Search for the cell housing the specified text and yield its [x, y] center coordinate. 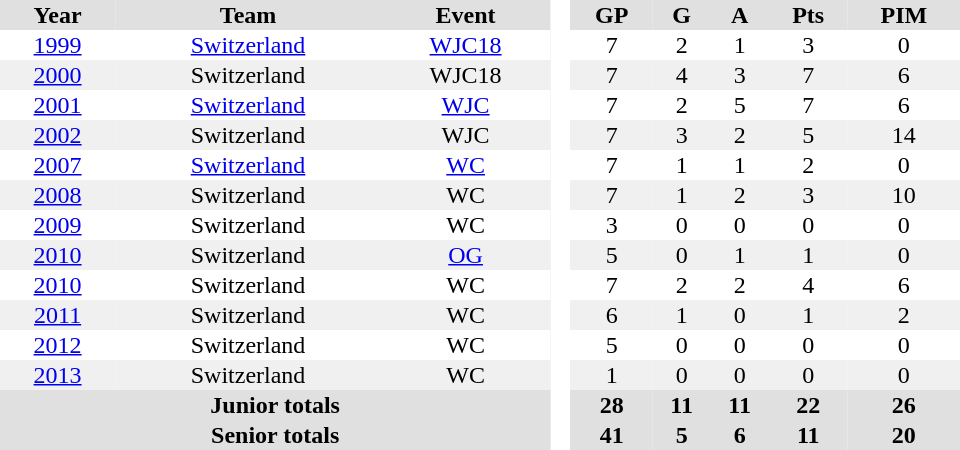
28 [612, 405]
Year [58, 15]
1999 [58, 45]
22 [808, 405]
2008 [58, 195]
2000 [58, 75]
Event [466, 15]
2009 [58, 225]
OG [466, 255]
2002 [58, 135]
41 [612, 435]
Pts [808, 15]
14 [904, 135]
GP [612, 15]
2011 [58, 315]
2007 [58, 165]
Junior totals [275, 405]
Team [248, 15]
26 [904, 405]
10 [904, 195]
2013 [58, 375]
2012 [58, 345]
PIM [904, 15]
2001 [58, 105]
20 [904, 435]
G [682, 15]
A [740, 15]
Senior totals [275, 435]
